Determine the (X, Y) coordinate at the center of the cell enclosing the given text.  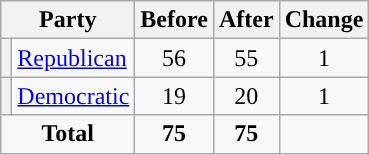
19 (174, 96)
Democratic (74, 96)
Republican (74, 58)
56 (174, 58)
Total (68, 134)
Before (174, 20)
Change (324, 20)
Party (68, 20)
20 (246, 96)
55 (246, 58)
After (246, 20)
